Detect which cell encompasses the target text, then output its (X, Y) center coordinate. 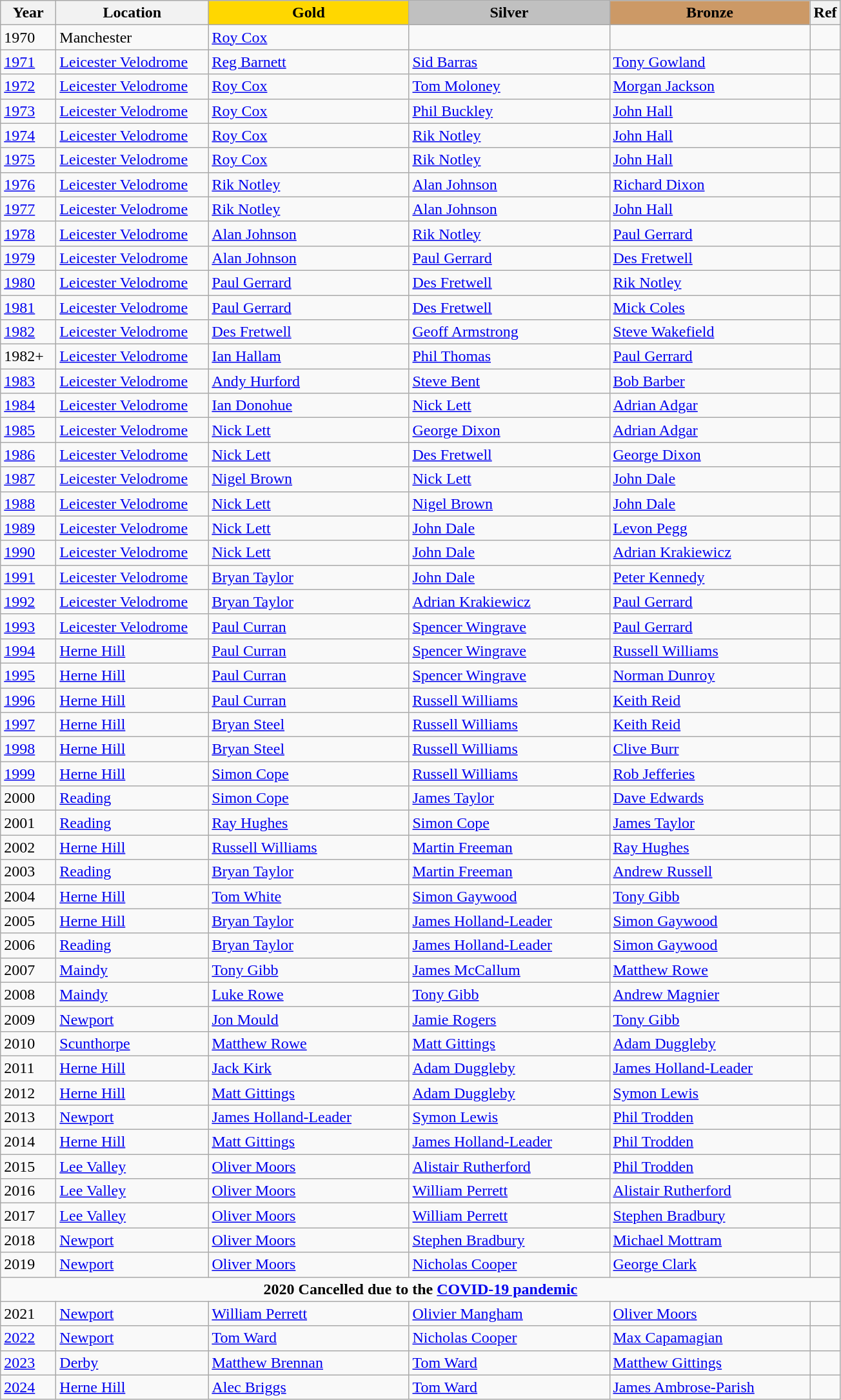
2022 (28, 1338)
Silver (510, 13)
Phil Buckley (510, 111)
Jon Mould (308, 1019)
1980 (28, 282)
1995 (28, 675)
1985 (28, 430)
Max Capamagian (709, 1338)
Scunthorpe (132, 1043)
Peter Kennedy (709, 577)
1982+ (28, 357)
1999 (28, 774)
Gold (308, 13)
1972 (28, 86)
Andrew Russell (709, 872)
Steve Bent (510, 381)
Michael Mottram (709, 1240)
Steve Wakefield (709, 332)
1993 (28, 626)
Jack Kirk (308, 1068)
2005 (28, 921)
Manchester (132, 37)
Levon Pegg (709, 528)
Year (28, 13)
2014 (28, 1142)
1989 (28, 528)
George Clark (709, 1265)
1986 (28, 455)
2015 (28, 1167)
Bob Barber (709, 381)
1994 (28, 651)
2002 (28, 847)
2004 (28, 896)
Matthew Brennan (308, 1363)
1979 (28, 258)
1997 (28, 725)
Derby (132, 1363)
1978 (28, 233)
Location (132, 13)
Ref (826, 13)
Alec Briggs (308, 1387)
2001 (28, 823)
Sid Barras (510, 62)
1976 (28, 184)
1973 (28, 111)
Tony Gowland (709, 62)
Phil Thomas (510, 357)
2009 (28, 1019)
James Ambrose-Parish (709, 1387)
Ian Hallam (308, 357)
2010 (28, 1043)
Morgan Jackson (709, 86)
2007 (28, 970)
Tom Moloney (510, 86)
Jamie Rogers (510, 1019)
Matthew Gittings (709, 1363)
1988 (28, 504)
James McCallum (510, 970)
2024 (28, 1387)
2017 (28, 1216)
Dave Edwards (709, 798)
1970 (28, 37)
1977 (28, 209)
1990 (28, 553)
1975 (28, 160)
2018 (28, 1240)
1971 (28, 62)
2003 (28, 872)
2019 (28, 1265)
1981 (28, 308)
2021 (28, 1314)
1984 (28, 406)
1987 (28, 479)
2008 (28, 994)
2020 Cancelled due to the COVID-19 pandemic (420, 1289)
2012 (28, 1093)
2023 (28, 1363)
Andrew Magnier (709, 994)
2016 (28, 1191)
Bronze (709, 13)
Mick Coles (709, 308)
1991 (28, 577)
Norman Dunroy (709, 675)
Ian Donohue (308, 406)
2011 (28, 1068)
Rob Jefferies (709, 774)
Geoff Armstrong (510, 332)
1974 (28, 135)
Reg Barnett (308, 62)
Luke Rowe (308, 994)
Richard Dixon (709, 184)
1998 (28, 749)
1992 (28, 602)
Olivier Mangham (510, 1314)
Tom White (308, 896)
2000 (28, 798)
2013 (28, 1118)
1982 (28, 332)
2006 (28, 945)
1996 (28, 700)
Andy Hurford (308, 381)
Clive Burr (709, 749)
1983 (28, 381)
